Capture the cell that displays the provided text and extract its (X, Y) central coordinate. 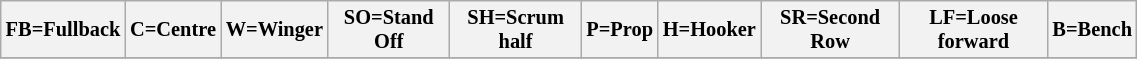
C=Centre (173, 29)
SR=Second Row (830, 29)
SH=Scrum half (516, 29)
LF=Loose forward (973, 29)
FB=Fullback (63, 29)
H=Hooker (710, 29)
B=Bench (1092, 29)
W=Winger (274, 29)
P=Prop (619, 29)
SO=Stand Off (389, 29)
